Pinpoint the cell where the given text exists, returning its (X, Y) midpoint coordinate. 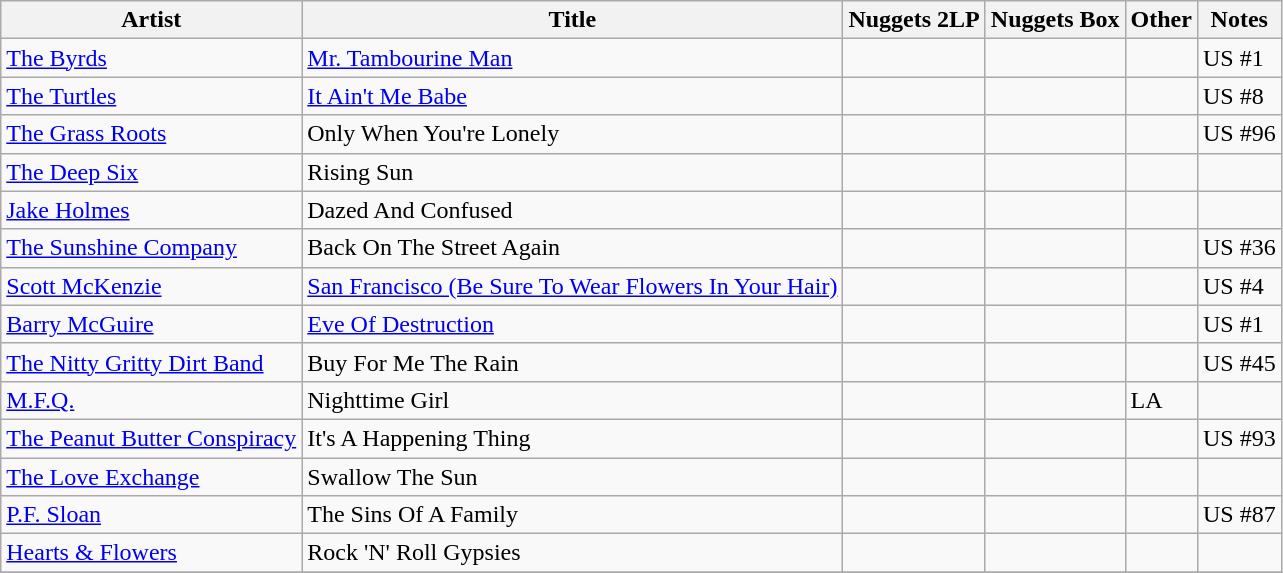
Hearts & Flowers (152, 553)
Mr. Tambourine Man (572, 58)
US #87 (1239, 515)
The Turtles (152, 96)
The Nitty Gritty Dirt Band (152, 362)
P.F. Sloan (152, 515)
Swallow The Sun (572, 477)
US #36 (1239, 248)
US #8 (1239, 96)
The Peanut Butter Conspiracy (152, 438)
Nuggets 2LP (914, 20)
The Love Exchange (152, 477)
The Grass Roots (152, 134)
LA (1161, 400)
Notes (1239, 20)
San Francisco (Be Sure To Wear Flowers In Your Hair) (572, 286)
Jake Holmes (152, 210)
Scott McKenzie (152, 286)
Barry McGuire (152, 324)
Artist (152, 20)
Rock 'N' Roll Gypsies (572, 553)
It's A Happening Thing (572, 438)
Other (1161, 20)
Nighttime Girl (572, 400)
Dazed And Confused (572, 210)
Title (572, 20)
The Byrds (152, 58)
Buy For Me The Rain (572, 362)
US #96 (1239, 134)
The Sins Of A Family (572, 515)
The Sunshine Company (152, 248)
Back On The Street Again (572, 248)
It Ain't Me Babe (572, 96)
US #45 (1239, 362)
Rising Sun (572, 172)
Eve Of Destruction (572, 324)
The Deep Six (152, 172)
US #4 (1239, 286)
US #93 (1239, 438)
Nuggets Box (1055, 20)
Only When You're Lonely (572, 134)
M.F.Q. (152, 400)
